Pinpoint the cell where the given text exists, returning its (x, y) midpoint coordinate. 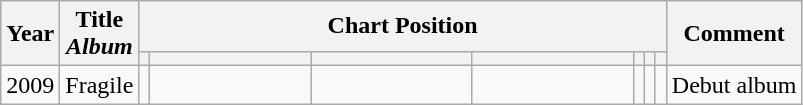
2009 (30, 85)
Fragile (100, 85)
Debut album (734, 85)
Year (30, 34)
Chart Position (402, 26)
TitleAlbum (100, 34)
Comment (734, 34)
